Detect which cell encompasses the target text, then output its [X, Y] center coordinate. 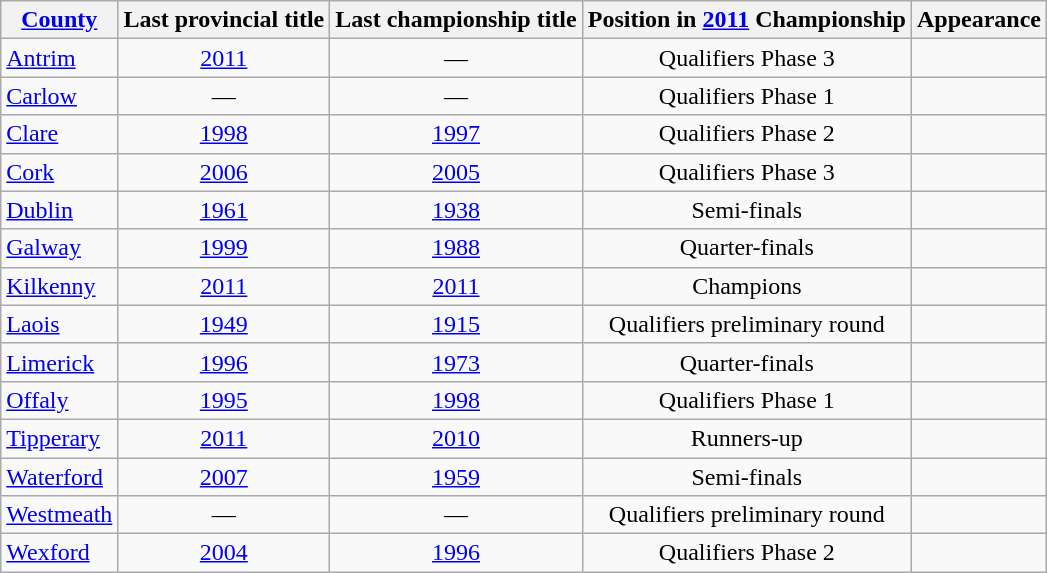
Clare [60, 134]
Tipperary [60, 438]
Westmeath [60, 515]
Last championship title [456, 20]
1988 [456, 248]
Appearance [978, 20]
2004 [224, 553]
1995 [224, 400]
Dublin [60, 210]
Cork [60, 172]
Waterford [60, 477]
Runners-up [746, 438]
2007 [224, 477]
Limerick [60, 362]
1973 [456, 362]
2006 [224, 172]
Last provincial title [224, 20]
1959 [456, 477]
Kilkenny [60, 286]
1999 [224, 248]
Champions [746, 286]
Galway [60, 248]
Laois [60, 324]
Position in 2011 Championship [746, 20]
1949 [224, 324]
1915 [456, 324]
Carlow [60, 96]
Wexford [60, 553]
Offaly [60, 400]
2005 [456, 172]
County [60, 20]
1938 [456, 210]
2010 [456, 438]
1961 [224, 210]
Antrim [60, 58]
1997 [456, 134]
